Extract the [X, Y] coordinate from the center of the cell holding the provided text.  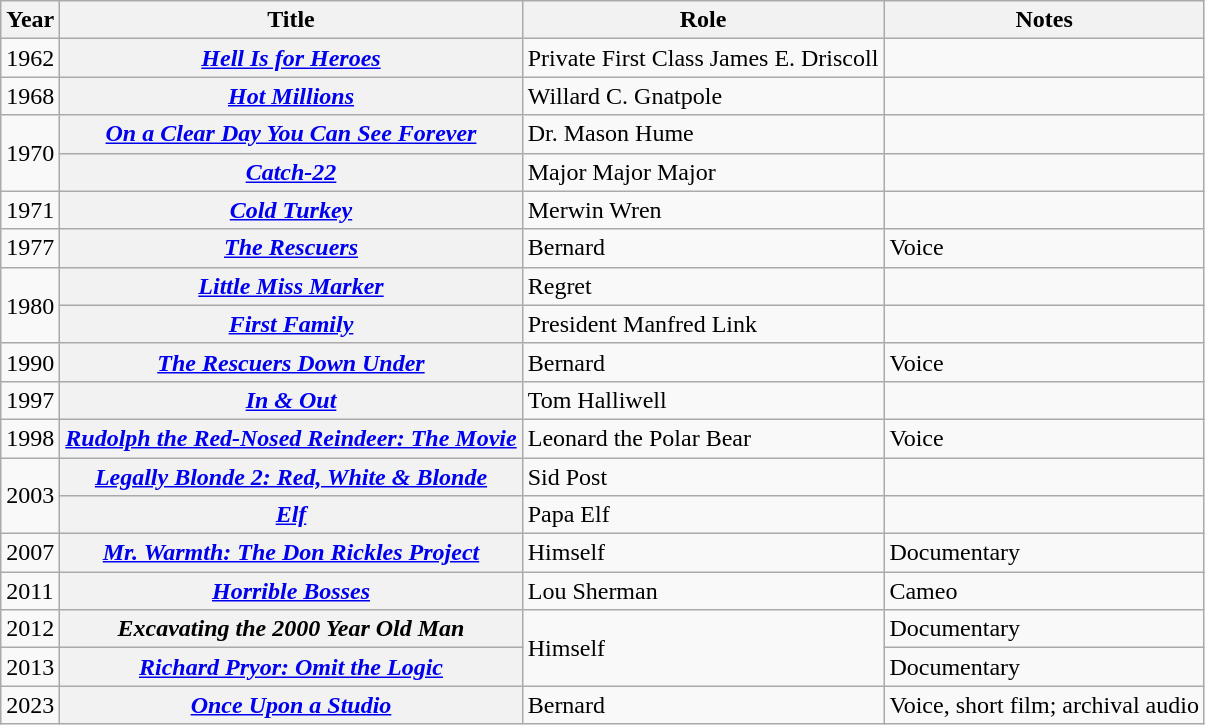
Role [703, 20]
1971 [30, 210]
Legally Blonde 2: Red, White & Blonde [291, 477]
Rudolph the Red-Nosed Reindeer: The Movie [291, 438]
Mr. Warmth: The Don Rickles Project [291, 553]
2013 [30, 667]
Merwin Wren [703, 210]
1968 [30, 96]
Richard Pryor: Omit the Logic [291, 667]
Elf [291, 515]
Willard C. Gnatpole [703, 96]
Horrible Bosses [291, 591]
President Manfred Link [703, 324]
Lou Sherman [703, 591]
Excavating the 2000 Year Old Man [291, 629]
Leonard the Polar Bear [703, 438]
1977 [30, 248]
Dr. Mason Hume [703, 134]
2007 [30, 553]
First Family [291, 324]
Little Miss Marker [291, 286]
2011 [30, 591]
Catch-22 [291, 172]
Voice, short film; archival audio [1044, 705]
The Rescuers [291, 248]
2023 [30, 705]
Hell Is for Heroes [291, 58]
On a Clear Day You Can See Forever [291, 134]
Year [30, 20]
1990 [30, 362]
Title [291, 20]
1980 [30, 305]
In & Out [291, 400]
Once Upon a Studio [291, 705]
2003 [30, 496]
Cameo [1044, 591]
1997 [30, 400]
1970 [30, 153]
Cold Turkey [291, 210]
The Rescuers Down Under [291, 362]
2012 [30, 629]
1962 [30, 58]
Sid Post [703, 477]
Papa Elf [703, 515]
1998 [30, 438]
Notes [1044, 20]
Private First Class James E. Driscoll [703, 58]
Tom Halliwell [703, 400]
Hot Millions [291, 96]
Regret [703, 286]
Major Major Major [703, 172]
